Extract the [x, y] coordinate from the center of the cell holding the provided text.  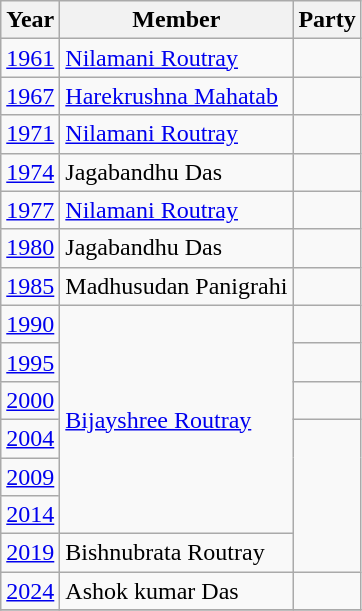
1985 [30, 286]
Bijayshree Routray [176, 419]
1980 [30, 248]
1990 [30, 324]
Year [30, 20]
2019 [30, 553]
1967 [30, 96]
2024 [30, 591]
Ashok kumar Das [176, 591]
Madhusudan Panigrahi [176, 286]
1995 [30, 362]
1977 [30, 210]
1971 [30, 134]
Bishnubrata Routray [176, 553]
2009 [30, 477]
2000 [30, 400]
1974 [30, 172]
Member [176, 20]
Harekrushna Mahatab [176, 96]
2004 [30, 438]
Party [327, 20]
1961 [30, 58]
2014 [30, 515]
